Return [x, y] of the center of cell containing provided text 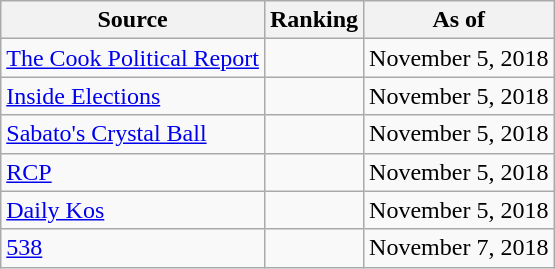
Ranking [314, 20]
Daily Kos [133, 210]
As of [459, 20]
Inside Elections [133, 96]
538 [133, 248]
RCP [133, 172]
Sabato's Crystal Ball [133, 134]
Source [133, 20]
November 7, 2018 [459, 248]
The Cook Political Report [133, 58]
